Return the (x, y) coordinate for the center point of the cell that contains the specified text.  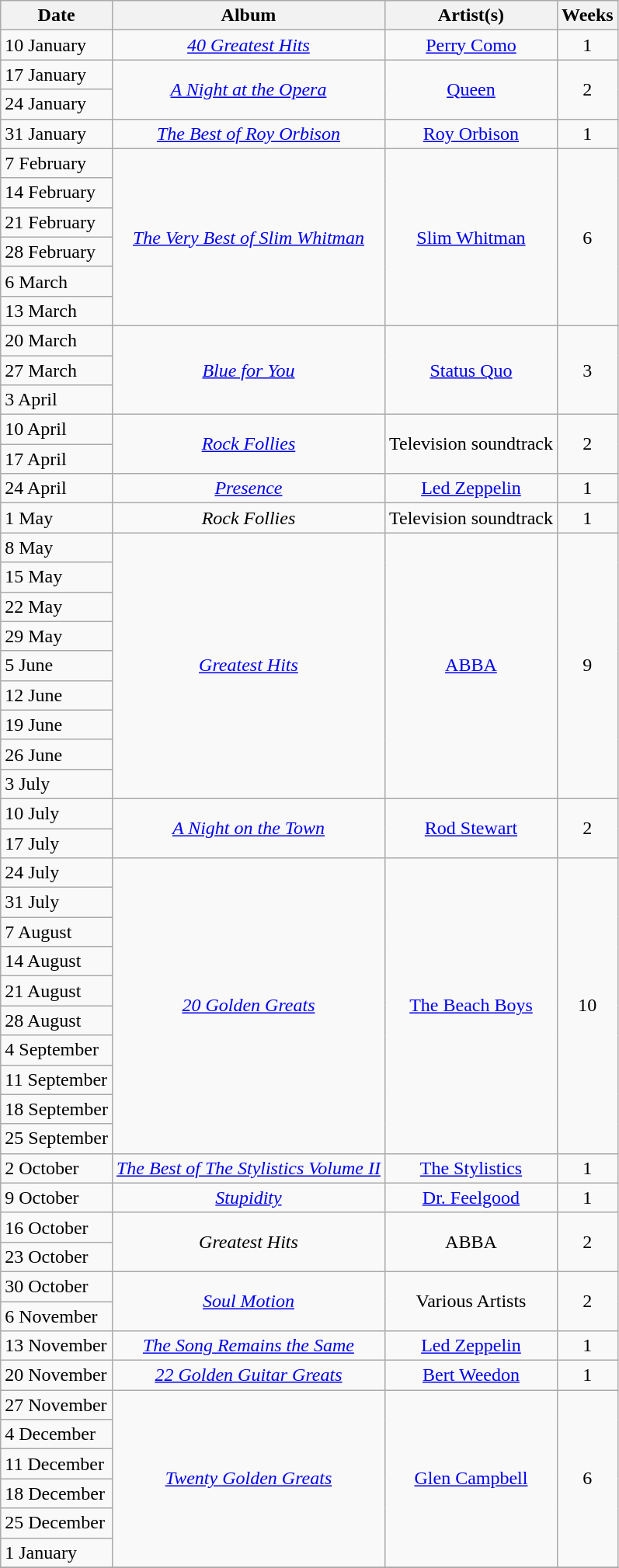
6 March (57, 281)
24 April (57, 488)
8 May (57, 548)
10 July (57, 813)
4 December (57, 1434)
20 Golden Greats (249, 1007)
Stupidity (249, 1198)
Rod Stewart (471, 828)
24 July (57, 873)
A Night at the Opera (249, 89)
25 December (57, 1523)
3 July (57, 784)
The Best of The Stylistics Volume II (249, 1168)
20 November (57, 1375)
Weeks (587, 16)
18 September (57, 1109)
22 Golden Guitar Greats (249, 1375)
6 November (57, 1316)
31 July (57, 902)
Presence (249, 488)
19 June (57, 725)
The Song Remains the Same (249, 1346)
Twenty Golden Greats (249, 1479)
20 March (57, 340)
A Night on the Town (249, 828)
27 November (57, 1405)
16 October (57, 1227)
31 January (57, 134)
23 October (57, 1257)
Bert Weedon (471, 1375)
24 January (57, 104)
11 September (57, 1080)
12 June (57, 695)
7 February (57, 163)
Album (249, 16)
Roy Orbison (471, 134)
Date (57, 16)
3 (587, 370)
28 February (57, 252)
Blue for You (249, 370)
10 April (57, 429)
25 September (57, 1139)
The Best of Roy Orbison (249, 134)
17 April (57, 459)
18 December (57, 1493)
30 October (57, 1286)
9 (587, 666)
Glen Campbell (471, 1479)
17 January (57, 75)
5 June (57, 666)
3 April (57, 400)
7 August (57, 932)
Artist(s) (471, 16)
13 November (57, 1346)
10 (587, 1007)
The Very Best of Slim Whitman (249, 237)
40 Greatest Hits (249, 45)
Perry Como (471, 45)
Dr. Feelgood (471, 1198)
29 May (57, 636)
2 October (57, 1168)
The Stylistics (471, 1168)
14 August (57, 961)
1 May (57, 518)
15 May (57, 577)
21 February (57, 222)
Soul Motion (249, 1301)
Queen (471, 89)
22 May (57, 607)
21 August (57, 991)
Slim Whitman (471, 237)
26 June (57, 754)
17 July (57, 843)
4 September (57, 1050)
28 August (57, 1020)
27 March (57, 370)
14 February (57, 193)
9 October (57, 1198)
The Beach Boys (471, 1007)
10 January (57, 45)
Various Artists (471, 1301)
1 January (57, 1552)
Status Quo (471, 370)
13 March (57, 311)
11 December (57, 1464)
